Identify which cell holds the provided text, then report its (x, y) central coordinate. 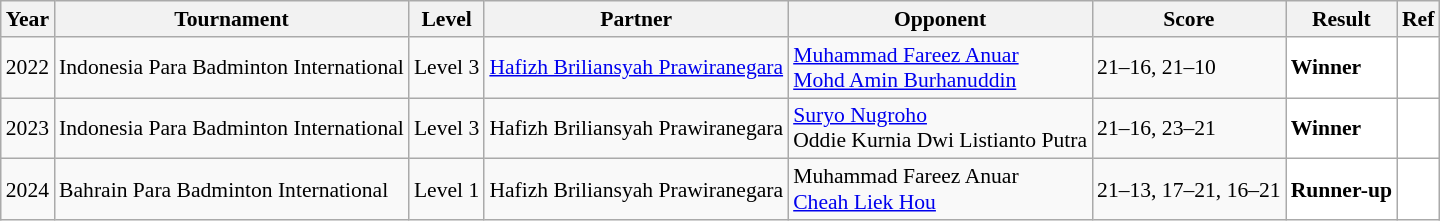
Result (1342, 19)
Partner (636, 19)
Ref (1418, 19)
Muhammad Fareez Anuar Mohd Amin Burhanuddin (940, 68)
Score (1189, 19)
21–16, 23–21 (1189, 128)
Bahrain Para Badminton International (232, 190)
Tournament (232, 19)
2022 (28, 68)
Level 1 (446, 190)
21–13, 17–21, 16–21 (1189, 190)
21–16, 21–10 (1189, 68)
2023 (28, 128)
2024 (28, 190)
Opponent (940, 19)
Year (28, 19)
Level (446, 19)
Suryo Nugroho Oddie Kurnia Dwi Listianto Putra (940, 128)
Muhammad Fareez Anuar Cheah Liek Hou (940, 190)
Runner-up (1342, 190)
